Pinpoint the cell where the given text exists, returning its [X, Y] midpoint coordinate. 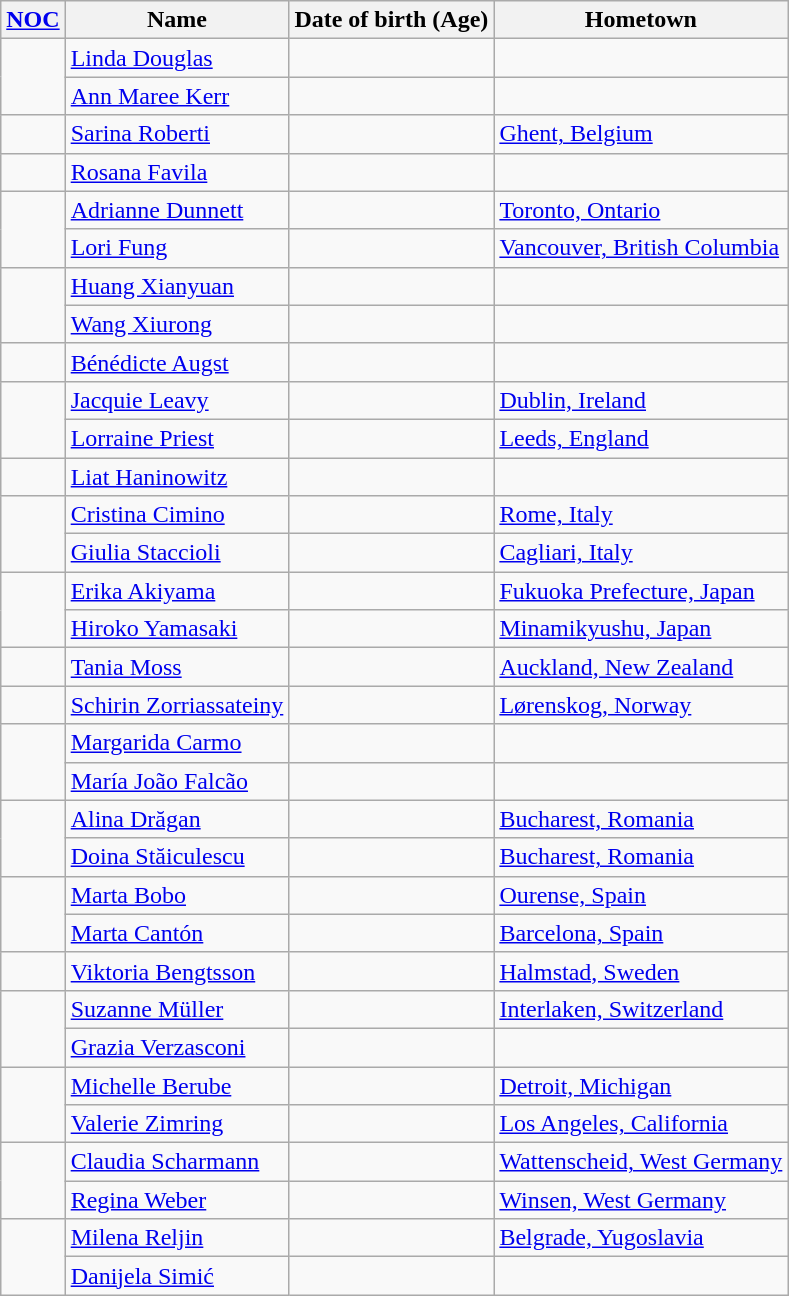
María João Falcão [177, 781]
Belgrade, Yugoslavia [641, 1238]
Vancouver, British Columbia [641, 248]
Leeds, England [641, 438]
Wang Xiurong [177, 324]
Alina Drăgan [177, 819]
Auckland, New Zealand [641, 667]
Schirin Zorriassateiny [177, 705]
Regina Weber [177, 1200]
NOC [33, 20]
Ghent, Belgium [641, 134]
Huang Xianyuan [177, 286]
Wattenscheid, West Germany [641, 1162]
Grazia Verzasconi [177, 1047]
Toronto, Ontario [641, 210]
Jacquie Leavy [177, 400]
Liat Haninowitz [177, 477]
Hometown [641, 20]
Cristina Cimino [177, 515]
Marta Cantón [177, 933]
Name [177, 20]
Doina Stăiculescu [177, 857]
Lorraine Priest [177, 438]
Milena Reljin [177, 1238]
Rome, Italy [641, 515]
Ann Maree Kerr [177, 96]
Giulia Staccioli [177, 553]
Rosana Favila [177, 172]
Claudia Scharmann [177, 1162]
Fukuoka Prefecture, Japan [641, 591]
Bénédicte Augst [177, 362]
Tania Moss [177, 667]
Date of birth (Age) [392, 20]
Suzanne Müller [177, 1009]
Viktoria Bengtsson [177, 971]
Minamikyushu, Japan [641, 629]
Michelle Berube [177, 1085]
Interlaken, Switzerland [641, 1009]
Hiroko Yamasaki [177, 629]
Marta Bobo [177, 895]
Lori Fung [177, 248]
Linda Douglas [177, 58]
Winsen, West Germany [641, 1200]
Barcelona, Spain [641, 933]
Los Angeles, California [641, 1124]
Halmstad, Sweden [641, 971]
Adrianne Dunnett [177, 210]
Valerie Zimring [177, 1124]
Detroit, Michigan [641, 1085]
Dublin, Ireland [641, 400]
Lørenskog, Norway [641, 705]
Erika Akiyama [177, 591]
Danijela Simić [177, 1276]
Cagliari, Italy [641, 553]
Margarida Carmo [177, 743]
Sarina Roberti [177, 134]
Ourense, Spain [641, 895]
